Find where the given text appears and provide that cell's center as (x, y) coordinate. 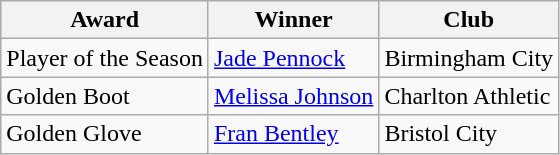
Jade Pennock (293, 58)
Birmingham City (469, 58)
Bristol City (469, 134)
Player of the Season (105, 58)
Melissa Johnson (293, 96)
Fran Bentley (293, 134)
Winner (293, 20)
Club (469, 20)
Golden Boot (105, 96)
Charlton Athletic (469, 96)
Award (105, 20)
Golden Glove (105, 134)
